Determine the (x, y) coordinate at the center of the cell enclosing the given text.  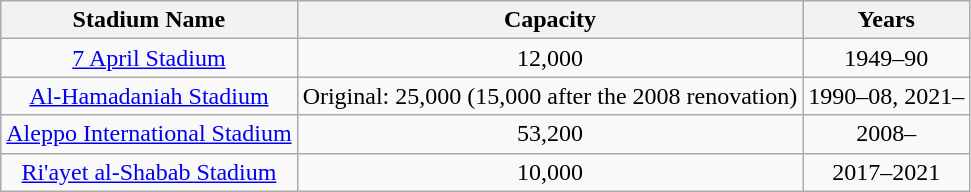
12,000 (550, 58)
1949–90 (886, 58)
Ri'ayet al-Shabab Stadium (149, 172)
2008– (886, 134)
Aleppo International Stadium (149, 134)
Al-Hamadaniah Stadium (149, 96)
1990–08, 2021– (886, 96)
7 April Stadium (149, 58)
53,200 (550, 134)
2017–2021 (886, 172)
Stadium Name (149, 20)
Capacity (550, 20)
10,000 (550, 172)
Years (886, 20)
Original: 25,000 (15,000 after the 2008 renovation) (550, 96)
